Identify which cell holds the provided text, then report its [X, Y] central coordinate. 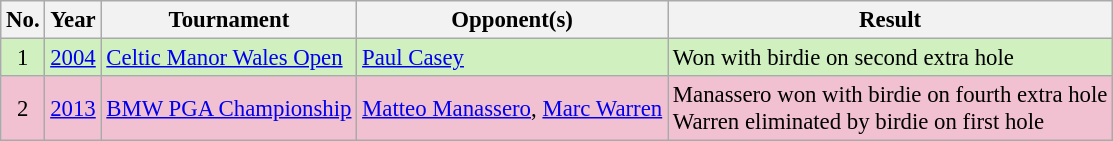
Manassero won with birdie on fourth extra holeWarren eliminated by birdie on first hole [890, 108]
Year [73, 20]
2013 [73, 108]
BMW PGA Championship [229, 108]
Opponent(s) [512, 20]
2004 [73, 58]
No. [23, 20]
Result [890, 20]
2 [23, 108]
Paul Casey [512, 58]
Celtic Manor Wales Open [229, 58]
Matteo Manassero, Marc Warren [512, 108]
Won with birdie on second extra hole [890, 58]
Tournament [229, 20]
1 [23, 58]
